Find where the given text appears and provide that cell's center as (x, y) coordinate. 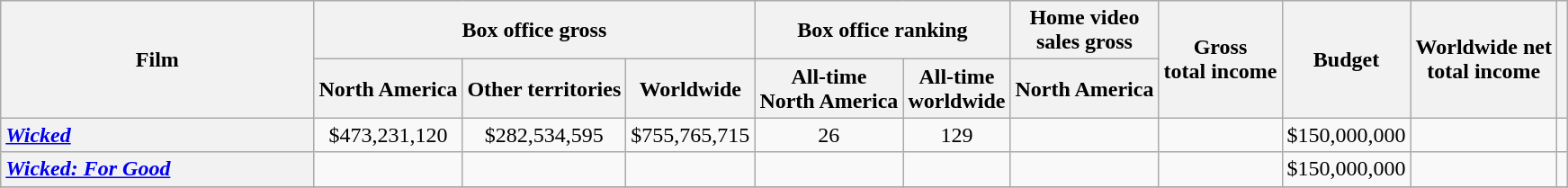
All-timeworldwide (957, 88)
129 (957, 135)
All-timeNorth America (829, 88)
Box office ranking (883, 31)
Wicked: For Good (157, 169)
$473,231,120 (389, 135)
Home videosales gross (1085, 31)
Worldwide nettotal income (1483, 59)
Box office gross (534, 31)
26 (829, 135)
Wicked (157, 135)
Worldwide (691, 88)
Grosstotal income (1220, 59)
$282,534,595 (544, 135)
Film (157, 59)
Budget (1346, 59)
Other territories (544, 88)
$755,765,715 (691, 135)
